Find where the given text appears and provide that cell's center as [x, y] coordinate. 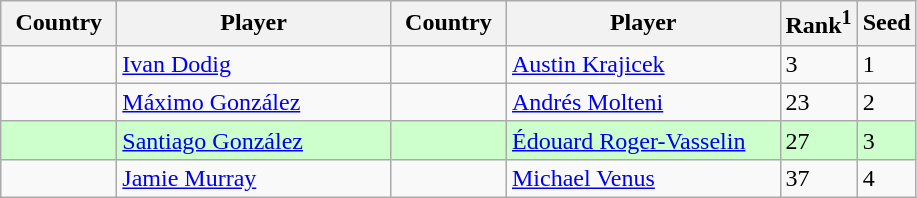
Jamie Murray [254, 178]
Santiago González [254, 140]
Ivan Dodig [254, 64]
27 [818, 140]
Michael Venus [643, 178]
Andrés Molteni [643, 102]
37 [818, 178]
Édouard Roger-Vasselin [643, 140]
Seed [886, 24]
1 [886, 64]
Austin Krajicek [643, 64]
23 [818, 102]
Rank1 [818, 24]
Máximo González [254, 102]
4 [886, 178]
2 [886, 102]
